Return the (X, Y) coordinate for the center point of the cell that contains the specified text.  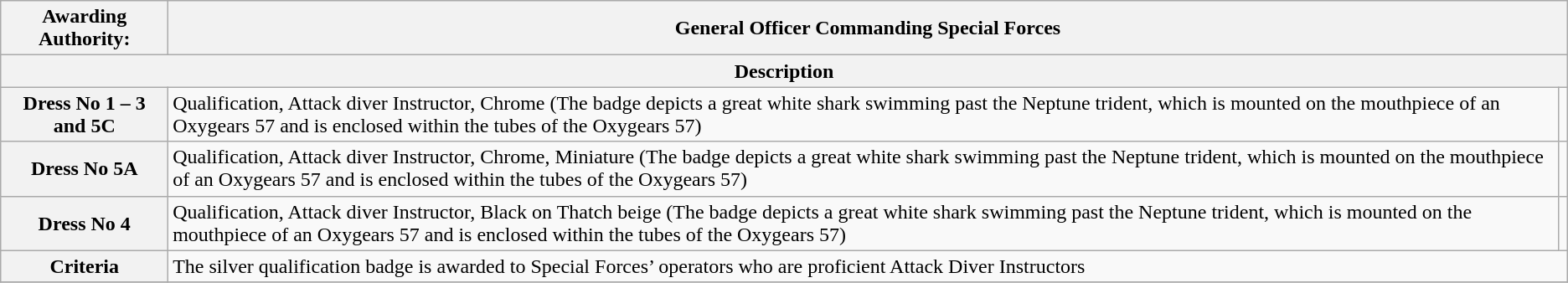
Dress No 5A (85, 169)
Description (784, 71)
The silver qualification badge is awarded to Special Forces’ operators who are proficient Attack Diver Instructors (868, 266)
General Officer Commanding Special Forces (868, 28)
Dress No 1 – 3 and 5C (85, 114)
Awarding Authority: (85, 28)
Criteria (85, 266)
Dress No 4 (85, 223)
